Provide the [x, y] coordinate of the cell's center where the given text is located.  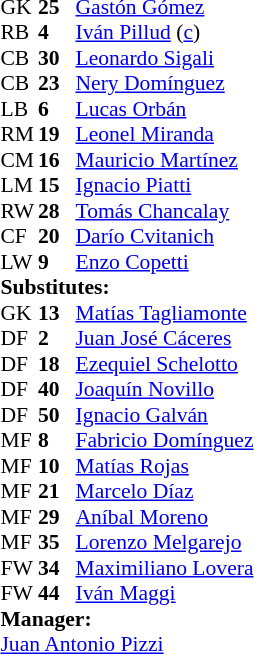
LB [19, 109]
8 [57, 441]
2 [57, 339]
23 [57, 83]
Tomás Chancalay [164, 211]
Lorenzo Melgarejo [164, 543]
Leonel Miranda [164, 135]
CF [19, 237]
28 [57, 211]
Maximiliano Lovera [164, 568]
Nery Domínguez [164, 83]
13 [57, 313]
Iván Pillud (c) [164, 33]
Ignacio Galván [164, 415]
10 [57, 466]
LM [19, 185]
Matías Tagliamonte [164, 313]
40 [57, 389]
Matías Rojas [164, 466]
19 [57, 135]
Marcelo Díaz [164, 491]
34 [57, 568]
RM [19, 135]
Ignacio Piatti [164, 185]
Substitutes: [126, 287]
Joaquín Novillo [164, 389]
CM [19, 160]
Ezequiel Schelotto [164, 364]
RW [19, 211]
9 [57, 262]
21 [57, 491]
Fabricio Domínguez [164, 441]
GK [19, 313]
Manager: [126, 619]
6 [57, 109]
4 [57, 33]
Mauricio Martínez [164, 160]
16 [57, 160]
18 [57, 364]
Enzo Copetti [164, 262]
Juan José Cáceres [164, 339]
44 [57, 593]
Leonardo Sigali [164, 58]
50 [57, 415]
LW [19, 262]
20 [57, 237]
29 [57, 517]
RB [19, 33]
Lucas Orbán [164, 109]
35 [57, 543]
30 [57, 58]
Iván Maggi [164, 593]
Darío Cvitanich [164, 237]
15 [57, 185]
Aníbal Moreno [164, 517]
